Return (x, y) of the center of cell containing provided text 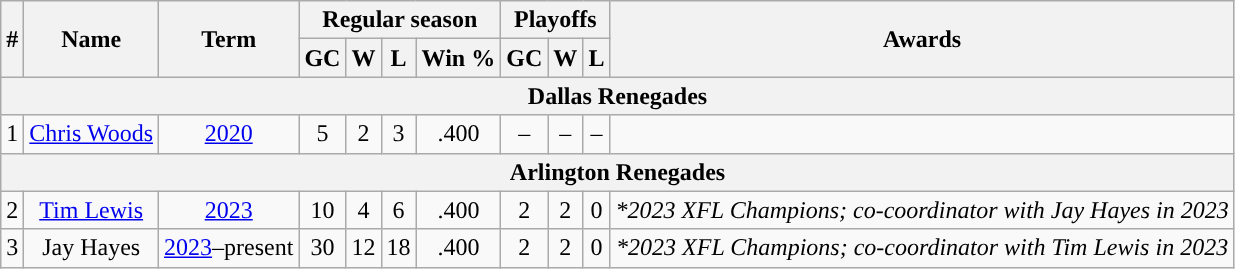
Regular season (400, 20)
12 (364, 248)
Tim Lewis (92, 210)
5 (322, 134)
6 (398, 210)
10 (322, 210)
*2023 XFL Champions; co-coordinator with Tim Lewis in 2023 (922, 248)
Term (229, 39)
Jay Hayes (92, 248)
Awards (922, 39)
1 (12, 134)
2020 (229, 134)
# (12, 39)
Win % (458, 58)
18 (398, 248)
4 (364, 210)
Playoffs (556, 20)
Arlington Renegades (618, 172)
Dallas Renegades (618, 96)
*2023 XFL Champions; co-coordinator with Jay Hayes in 2023 (922, 210)
Chris Woods (92, 134)
30 (322, 248)
2023–present (229, 248)
2023 (229, 210)
Name (92, 39)
